From the cell containing the given text, extract its center point as [X, Y] coordinate. 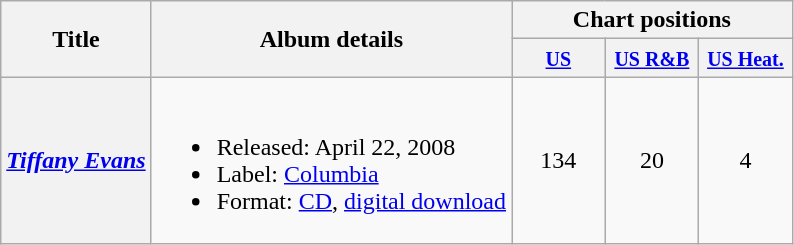
US [559, 58]
US R&B [652, 58]
Released: April 22, 2008Label: ColumbiaFormat: CD, digital download [331, 160]
US Heat. [746, 58]
Chart positions [652, 20]
134 [559, 160]
Title [76, 39]
4 [746, 160]
Tiffany Evans [76, 160]
Album details [331, 39]
20 [652, 160]
